Find where the given text appears and provide that cell's center as [X, Y] coordinate. 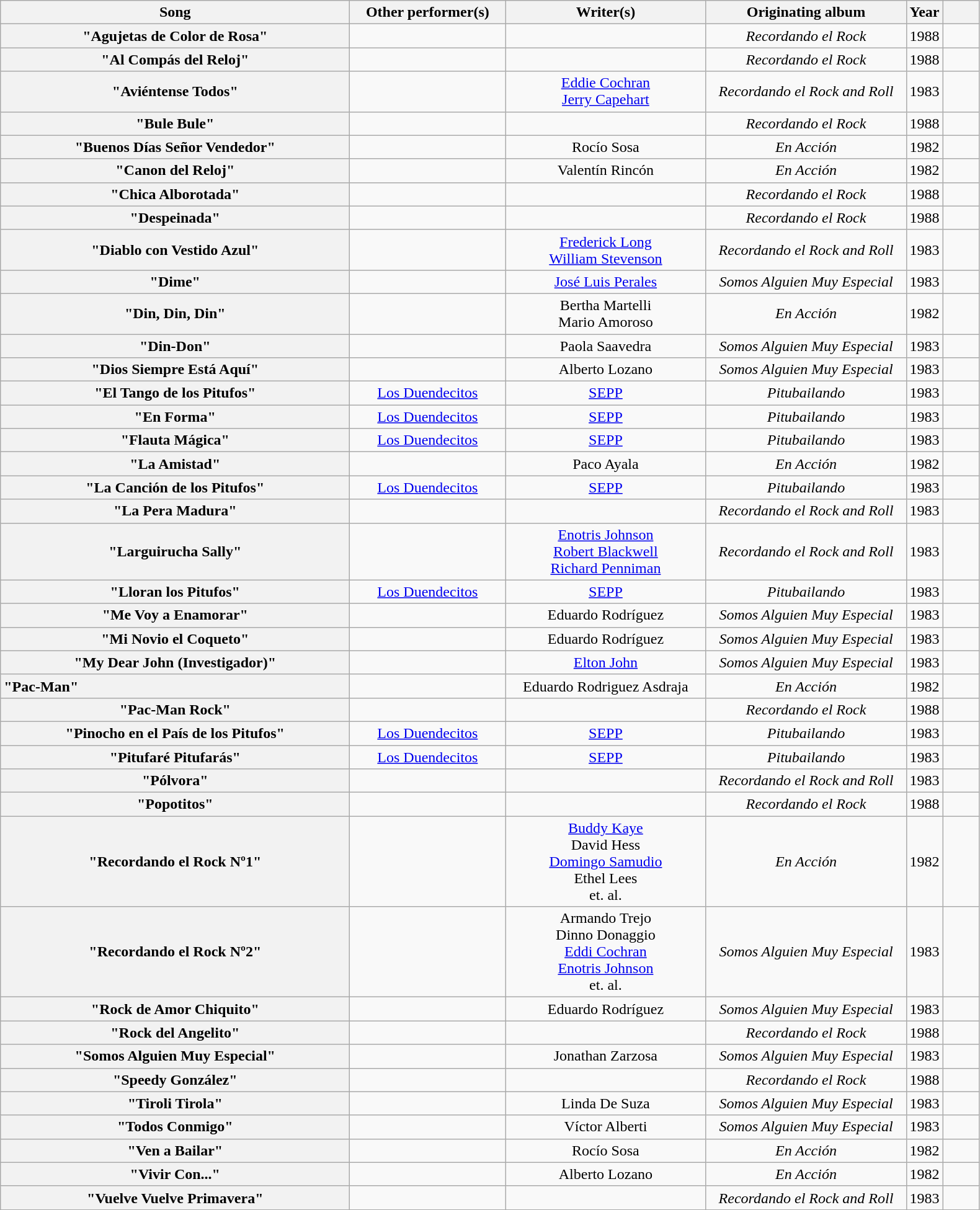
"Larguirucha Sally" [175, 551]
"Pac-Man Rock" [175, 710]
"Mi Novio el Coqueto" [175, 639]
"Al Compás del Reloj" [175, 60]
"Agujetas de Color de Rosa" [175, 36]
Other performer(s) [428, 12]
"Recordando el Rock Nº2" [175, 952]
"Todos Conmigo" [175, 1127]
Year [924, 12]
Paco Ayala [605, 464]
Valentín Rincón [605, 171]
Paola Saavedra [605, 345]
"Diablo con Vestido Azul" [175, 249]
"Pólvora" [175, 781]
Armando TrejoDinno DonaggioEddi CochranEnotris Johnsonet. al. [605, 952]
Linda De Suza [605, 1103]
"Lloran los Pitufos" [175, 592]
"El Tango de los Pitufos" [175, 393]
"Flauta Mágica" [175, 440]
Enotris JohnsonRobert BlackwellRichard Penniman [605, 551]
"Pac-Man" [175, 686]
Eddie CochranJerry Capehart [605, 92]
"Dios Siempre Está Aquí" [175, 370]
Víctor Alberti [605, 1127]
"Despeinada" [175, 218]
"Recordando el Rock Nº1" [175, 861]
"La Pera Madura" [175, 511]
"Vivir Con..." [175, 1174]
"Pinocho en el País de los Pitufos" [175, 733]
José Luis Perales [605, 282]
"Rock de Amor Chiquito" [175, 1009]
Song [175, 12]
Elton John [605, 662]
Originating album [806, 12]
"La Canción de los Pitufos" [175, 487]
"Aviéntense Todos" [175, 92]
"Ven a Bailar" [175, 1150]
"Vuelve Vuelve Primavera" [175, 1198]
Writer(s) [605, 12]
"Canon del Reloj" [175, 171]
"Bule Bule" [175, 123]
"Din, Din, Din" [175, 314]
"Din-Don" [175, 345]
"My Dear John (Investigador)" [175, 662]
"La Amistad" [175, 464]
"Dime" [175, 282]
"Popotitos" [175, 804]
Eduardo Rodriguez Asdraja [605, 686]
Frederick LongWilliam Stevenson [605, 249]
"Rock del Angelito" [175, 1033]
"Chica Alborotada" [175, 194]
Buddy KayeDavid HessDomingo SamudioEthel Leeset. al. [605, 861]
"Speedy González" [175, 1080]
"Me Voy a Enamorar" [175, 615]
"En Forma" [175, 417]
"Buenos Días Señor Vendedor" [175, 147]
Bertha MartelliMario Amoroso [605, 314]
Jonathan Zarzosa [605, 1056]
"Pitufaré Pitufarás" [175, 757]
"Somos Alguien Muy Especial" [175, 1056]
"Tiroli Tirola" [175, 1103]
